Extract the (X, Y) coordinate from the center of the cell holding the provided text.  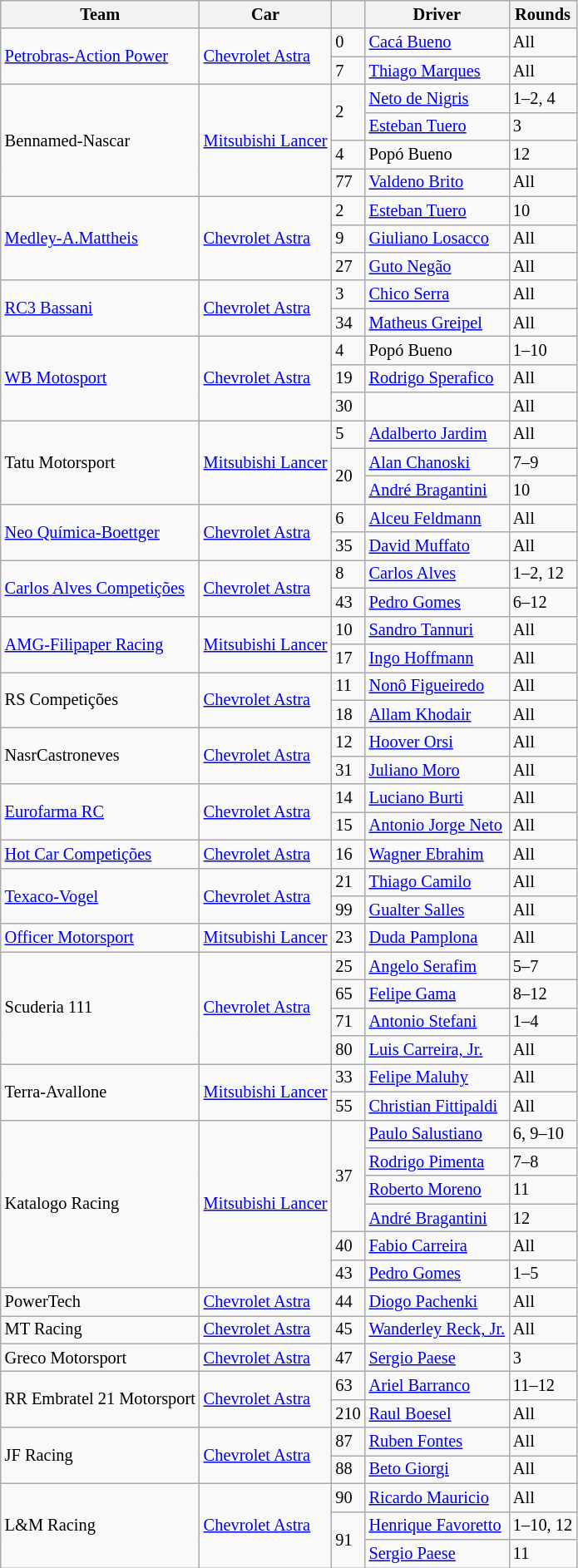
Felipe Maluhy (437, 1077)
33 (348, 1077)
25 (348, 966)
Raul Boesel (437, 1413)
Neo Química-Boettger (100, 532)
16 (348, 854)
WB Motosport (100, 377)
65 (348, 994)
8 (348, 574)
Sandro Tannuri (437, 630)
Thiago Marques (437, 71)
Hot Car Competições (100, 854)
20 (348, 476)
31 (348, 770)
Medley-A.Mattheis (100, 238)
37 (348, 1176)
NasrCastroneves (100, 755)
19 (348, 378)
Wanderley Reck, Jr. (437, 1329)
RS Competições (100, 700)
Beto Giorgi (437, 1469)
Cacá Bueno (437, 42)
Hoover Orsi (437, 742)
Duda Pamplona (437, 938)
Chico Serra (437, 294)
7 (348, 71)
Texaco-Vogel (100, 896)
PowerTech (100, 1302)
Angelo Serafim (437, 966)
Rounds (542, 14)
Greco Motorsport (100, 1358)
Nonô Figueiredo (437, 686)
Alan Chanoski (437, 462)
17 (348, 658)
Adalberto Jardim (437, 434)
L&M Racing (100, 1525)
71 (348, 1022)
Scuderia 111 (100, 1008)
Bennamed-Nascar (100, 140)
7–8 (542, 1161)
Antonio Jorge Neto (437, 826)
47 (348, 1358)
Luis Carreira, Jr. (437, 1050)
Rodrigo Sperafico (437, 378)
77 (348, 182)
Valdeno Brito (437, 182)
5–7 (542, 966)
Car (266, 14)
Ruben Fontes (437, 1442)
Rodrigo Pimenta (437, 1161)
Petrobras-Action Power (100, 57)
34 (348, 323)
6–12 (542, 602)
88 (348, 1469)
Ricardo Mauricio (437, 1497)
David Muffato (437, 546)
AMG-Filipaper Racing (100, 643)
Diogo Pachenki (437, 1302)
Wagner Ebrahim (437, 854)
6, 9–10 (542, 1134)
Guto Negão (437, 266)
1–10, 12 (542, 1526)
Neto de Nigris (437, 98)
15 (348, 826)
11–12 (542, 1386)
Driver (437, 14)
90 (348, 1497)
Luciano Burti (437, 798)
Felipe Gama (437, 994)
7–9 (542, 462)
5 (348, 434)
Team (100, 14)
87 (348, 1442)
Thiago Camilo (437, 882)
45 (348, 1329)
0 (348, 42)
18 (348, 714)
Roberto Moreno (437, 1190)
210 (348, 1413)
1–4 (542, 1022)
Fabio Carreira (437, 1245)
Katalogo Racing (100, 1204)
44 (348, 1302)
Carlos Alves Competições (100, 587)
Eurofarma RC (100, 811)
63 (348, 1386)
Paulo Salustiano (437, 1134)
14 (348, 798)
Tatu Motorsport (100, 462)
Ingo Hoffmann (437, 658)
40 (348, 1245)
80 (348, 1050)
1–2, 12 (542, 574)
Christian Fittipaldi (437, 1106)
Terra-Avallone (100, 1091)
9 (348, 239)
RR Embratel 21 Motorsport (100, 1400)
27 (348, 266)
30 (348, 407)
JF Racing (100, 1455)
1–10 (542, 350)
Henrique Favoretto (437, 1526)
Matheus Greipel (437, 323)
Giuliano Losacco (437, 239)
1–2, 4 (542, 98)
RC3 Bassani (100, 308)
Juliano Moro (437, 770)
Antonio Stefani (437, 1022)
55 (348, 1106)
21 (348, 882)
Allam Khodair (437, 714)
8–12 (542, 994)
MT Racing (100, 1329)
Officer Motorsport (100, 938)
6 (348, 518)
99 (348, 910)
Ariel Barranco (437, 1386)
1–5 (542, 1274)
35 (348, 546)
Alceu Feldmann (437, 518)
23 (348, 938)
Carlos Alves (437, 574)
91 (348, 1540)
Gualter Salles (437, 910)
